Determine the [X, Y] coordinate at the center of the cell enclosing the given text.  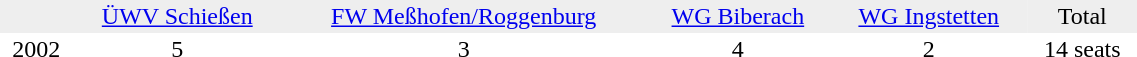
WG Ingstetten [929, 16]
ÜWV Schießen [177, 16]
WG Biberach [738, 16]
FW Meßhofen/Roggenburg [464, 16]
